Output the (x, y) coordinate of the center of the cell containing the given text.  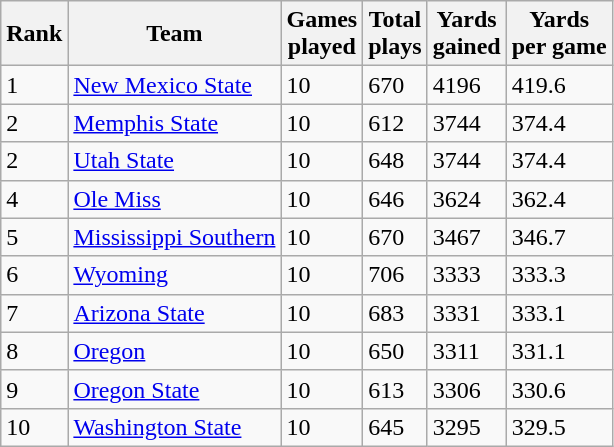
8 (34, 351)
Memphis State (174, 123)
7 (34, 313)
9 (34, 389)
3624 (466, 199)
4196 (466, 85)
Oregon (174, 351)
Gamesplayed (322, 34)
646 (395, 199)
650 (395, 351)
613 (395, 389)
333.1 (559, 313)
706 (395, 275)
3295 (466, 427)
362.4 (559, 199)
330.6 (559, 389)
645 (395, 427)
612 (395, 123)
Utah State (174, 161)
Totalplays (395, 34)
329.5 (559, 427)
Arizona State (174, 313)
Wyoming (174, 275)
1 (34, 85)
3467 (466, 237)
3333 (466, 275)
419.6 (559, 85)
Yardsper game (559, 34)
Ole Miss (174, 199)
Team (174, 34)
5 (34, 237)
331.1 (559, 351)
3311 (466, 351)
4 (34, 199)
Washington State (174, 427)
3331 (466, 313)
3306 (466, 389)
6 (34, 275)
346.7 (559, 237)
Mississippi Southern (174, 237)
Rank (34, 34)
Oregon State (174, 389)
333.3 (559, 275)
683 (395, 313)
Yardsgained (466, 34)
New Mexico State (174, 85)
648 (395, 161)
